Search for the cell housing the specified text and yield its (X, Y) center coordinate. 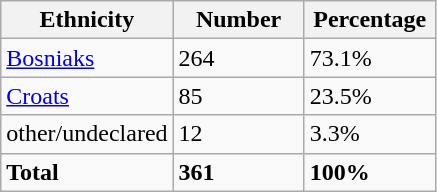
361 (238, 172)
73.1% (370, 58)
Number (238, 20)
Bosniaks (87, 58)
12 (238, 134)
3.3% (370, 134)
100% (370, 172)
Ethnicity (87, 20)
other/undeclared (87, 134)
85 (238, 96)
264 (238, 58)
23.5% (370, 96)
Percentage (370, 20)
Total (87, 172)
Croats (87, 96)
